For the text-containing cell, return its midpoint in [X, Y] coordinate format. 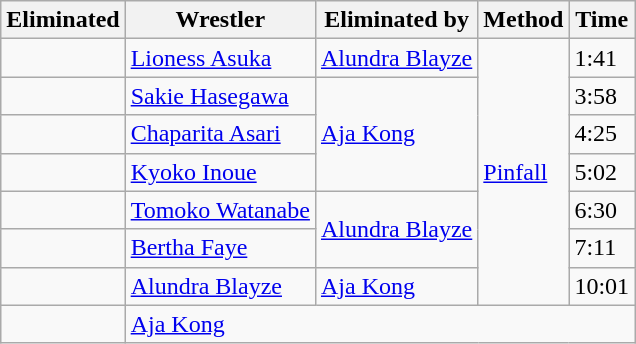
Eliminated by [396, 20]
Eliminated [63, 20]
Wrestler [220, 20]
1:41 [602, 58]
10:01 [602, 286]
6:30 [602, 210]
Lioness Asuka [220, 58]
4:25 [602, 134]
5:02 [602, 172]
Chaparita Asari [220, 134]
Kyoko Inoue [220, 172]
7:11 [602, 248]
Pinfall [524, 172]
Tomoko Watanabe [220, 210]
Method [524, 20]
Bertha Faye [220, 248]
Sakie Hasegawa [220, 96]
3:58 [602, 96]
Time [602, 20]
